Detect which cell encompasses the target text, then output its [X, Y] center coordinate. 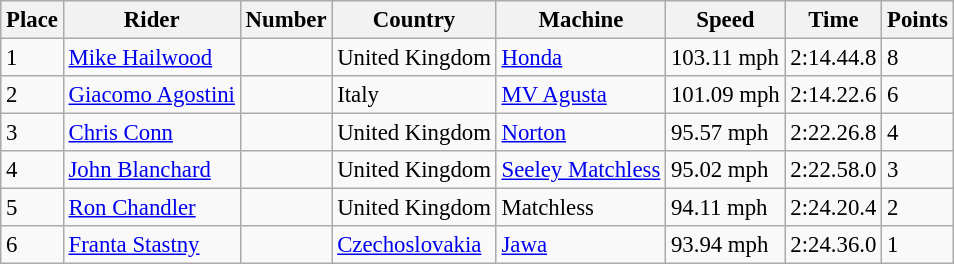
94.11 mph [726, 208]
2:24.36.0 [834, 245]
Country [414, 20]
Number [286, 20]
Seeley Matchless [580, 170]
Honda [580, 58]
Speed [726, 20]
Place [32, 20]
103.11 mph [726, 58]
2:22.58.0 [834, 170]
95.02 mph [726, 170]
2:14.22.6 [834, 95]
Norton [580, 133]
Time [834, 20]
John Blanchard [152, 170]
2:24.20.4 [834, 208]
Giacomo Agostini [152, 95]
MV Agusta [580, 95]
Chris Conn [152, 133]
8 [918, 58]
2:22.26.8 [834, 133]
Points [918, 20]
95.57 mph [726, 133]
Machine [580, 20]
Italy [414, 95]
Ron Chandler [152, 208]
Rider [152, 20]
2:14.44.8 [834, 58]
101.09 mph [726, 95]
Czechoslovakia [414, 245]
93.94 mph [726, 245]
Matchless [580, 208]
Franta Stastny [152, 245]
Mike Hailwood [152, 58]
5 [32, 208]
Jawa [580, 245]
